Scan for the cell matching the given text and deliver its (X, Y) coordinate at center. 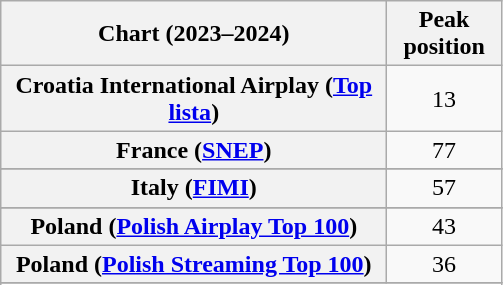
Chart (2023–2024) (194, 34)
France (SNEP) (194, 150)
Croatia International Airplay (Top lista) (194, 98)
77 (444, 150)
57 (444, 188)
Poland (Polish Streaming Top 100) (194, 264)
Italy (FIMI) (194, 188)
43 (444, 226)
Poland (Polish Airplay Top 100) (194, 226)
Peakposition (444, 34)
36 (444, 264)
13 (444, 98)
